Provide the (X, Y) coordinate of the cell's center where the given text is located.  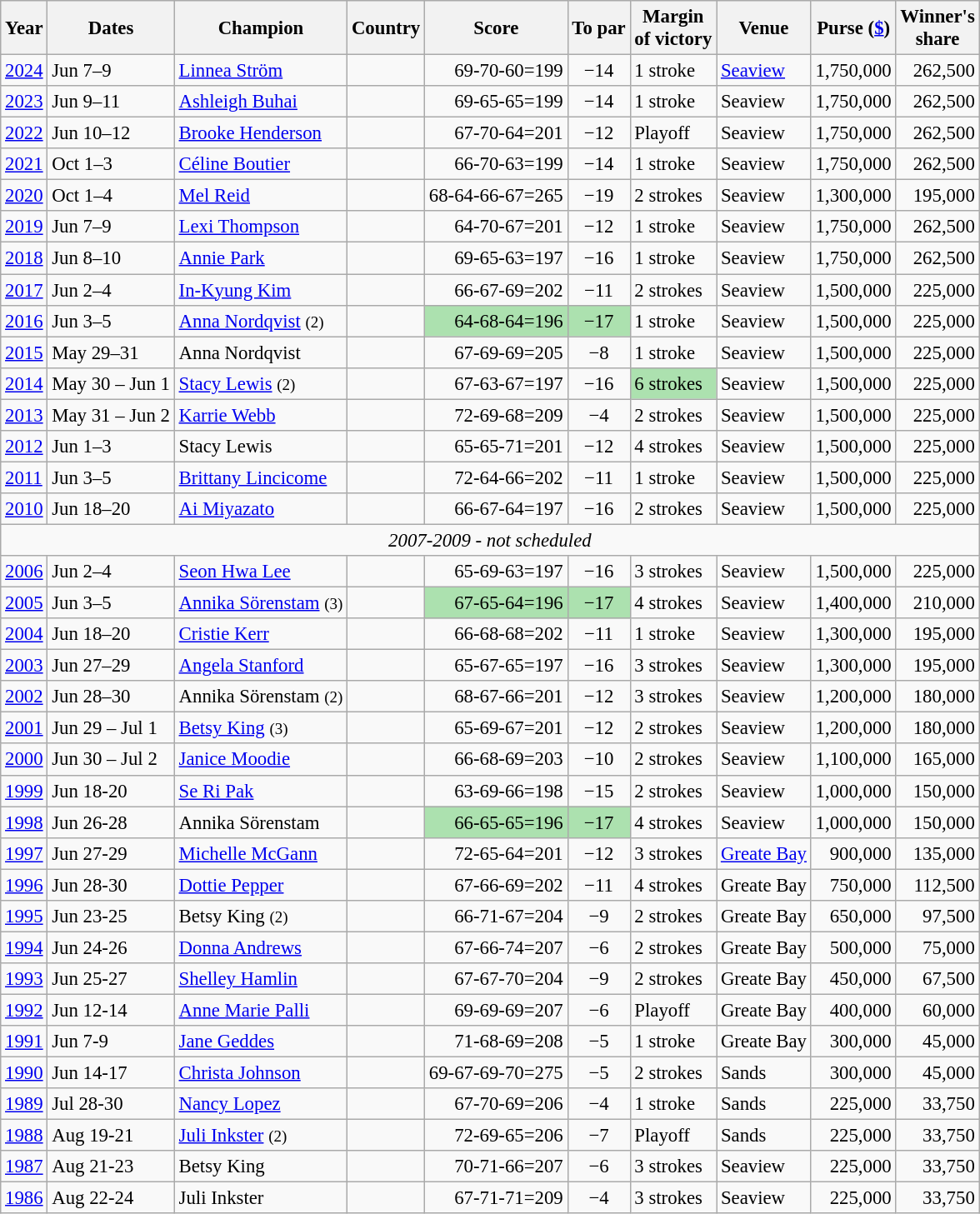
Christa Johnson (260, 1073)
750,000 (853, 885)
Marginof victory (673, 28)
Jun 28–30 (111, 697)
70-71-66=207 (497, 1167)
Jane Geddes (260, 1042)
Jun 18-20 (111, 791)
67-66-69=202 (497, 885)
Aug 21-23 (111, 1167)
1988 (24, 1136)
69-69-69=207 (497, 1010)
69-70-60=199 (497, 71)
65-69-63=197 (497, 572)
Oct 1–4 (111, 196)
Betsy King (260, 1167)
Jun 9–11 (111, 102)
2000 (24, 760)
67-63-67=197 (497, 383)
Jun 1–3 (111, 447)
May 29–31 (111, 352)
1986 (24, 1198)
Ai Miyazato (260, 509)
2020 (24, 196)
Ashleigh Buhai (260, 102)
Dates (111, 28)
In-Kyung Kim (260, 290)
Winner'sshare (937, 28)
2015 (24, 352)
63-69-66=198 (497, 791)
69-65-63=197 (497, 258)
72-69-65=206 (497, 1136)
1,100,000 (853, 760)
900,000 (853, 853)
165,000 (937, 760)
65-69-67=201 (497, 728)
Year (24, 28)
67-69-69=205 (497, 352)
2002 (24, 697)
1989 (24, 1104)
−15 (598, 791)
2021 (24, 164)
1997 (24, 853)
66-67-64=197 (497, 509)
Jun 7-9 (111, 1042)
500,000 (853, 947)
Jun 10–12 (111, 133)
97,500 (937, 917)
Donna Andrews (260, 947)
Shelley Hamlin (260, 979)
Brooke Henderson (260, 133)
2011 (24, 477)
2010 (24, 509)
Jun 12-14 (111, 1010)
67-71-71=209 (497, 1198)
67-70-69=206 (497, 1104)
Se Ri Pak (260, 791)
Mel Reid (260, 196)
1996 (24, 885)
72-64-66=202 (497, 477)
Jun 27-29 (111, 853)
2017 (24, 290)
1994 (24, 947)
2018 (24, 258)
1993 (24, 979)
Betsy King (3) (260, 728)
Angela Stanford (260, 666)
−8 (598, 352)
Betsy King (2) (260, 917)
66-71-67=204 (497, 917)
69-67-69-70=275 (497, 1073)
2024 (24, 71)
Jun 28-30 (111, 885)
Annika Sörenstam (260, 822)
Jun 26-28 (111, 822)
Jun 25-27 (111, 979)
Score (497, 28)
Karrie Webb (260, 415)
72-69-68=209 (497, 415)
2005 (24, 603)
2003 (24, 666)
2007-2009 - not scheduled (490, 540)
Janice Moodie (260, 760)
2004 (24, 634)
6 strokes (673, 383)
Annika Sörenstam (2) (260, 697)
Country (387, 28)
1,400,000 (853, 603)
May 31 – Jun 2 (111, 415)
60,000 (937, 1010)
67-67-70=204 (497, 979)
Jun 27–29 (111, 666)
66-68-68=202 (497, 634)
Jun 30 – Jul 2 (111, 760)
Jun 14-17 (111, 1073)
2022 (24, 133)
2012 (24, 447)
Dottie Pepper (260, 885)
Michelle McGann (260, 853)
Jul 28-30 (111, 1104)
2014 (24, 383)
1987 (24, 1167)
Brittany Lincicome (260, 477)
Aug 19-21 (111, 1136)
64-68-64=196 (497, 321)
Stacy Lewis (2) (260, 383)
2019 (24, 227)
Cristie Kerr (260, 634)
65-65-71=201 (497, 447)
Anna Nordqvist (2) (260, 321)
65-67-65=197 (497, 666)
May 30 – Jun 1 (111, 383)
Juli Inkster (260, 1198)
72-65-64=201 (497, 853)
650,000 (853, 917)
Nancy Lopez (260, 1104)
66-65-65=196 (497, 822)
1995 (24, 917)
Annie Park (260, 258)
Anna Nordqvist (260, 352)
67-66-74=207 (497, 947)
Venue (764, 28)
Jun 8–10 (111, 258)
Jun 29 – Jul 1 (111, 728)
67-70-64=201 (497, 133)
64-70-67=201 (497, 227)
1998 (24, 822)
66-67-69=202 (497, 290)
Lexi Thompson (260, 227)
67,500 (937, 979)
−19 (598, 196)
71-68-69=208 (497, 1042)
67-65-64=196 (497, 603)
Céline Boutier (260, 164)
2016 (24, 321)
135,000 (937, 853)
66-68-69=203 (497, 760)
−7 (598, 1136)
66-70-63=199 (497, 164)
Anne Marie Palli (260, 1010)
1991 (24, 1042)
2023 (24, 102)
−10 (598, 760)
1992 (24, 1010)
2013 (24, 415)
Stacy Lewis (260, 447)
Juli Inkster (2) (260, 1136)
1999 (24, 791)
210,000 (937, 603)
2006 (24, 572)
Jun 24-26 (111, 947)
Aug 22-24 (111, 1198)
Seon Hwa Lee (260, 572)
Purse ($) (853, 28)
69-65-65=199 (497, 102)
112,500 (937, 885)
450,000 (853, 979)
Linnea Ström (260, 71)
400,000 (853, 1010)
1990 (24, 1073)
2001 (24, 728)
68-64-66-67=265 (497, 196)
To par (598, 28)
75,000 (937, 947)
Annika Sörenstam (3) (260, 603)
Jun 23-25 (111, 917)
Oct 1–3 (111, 164)
Champion (260, 28)
68-67-66=201 (497, 697)
